Return (x, y) of the center of cell containing provided text 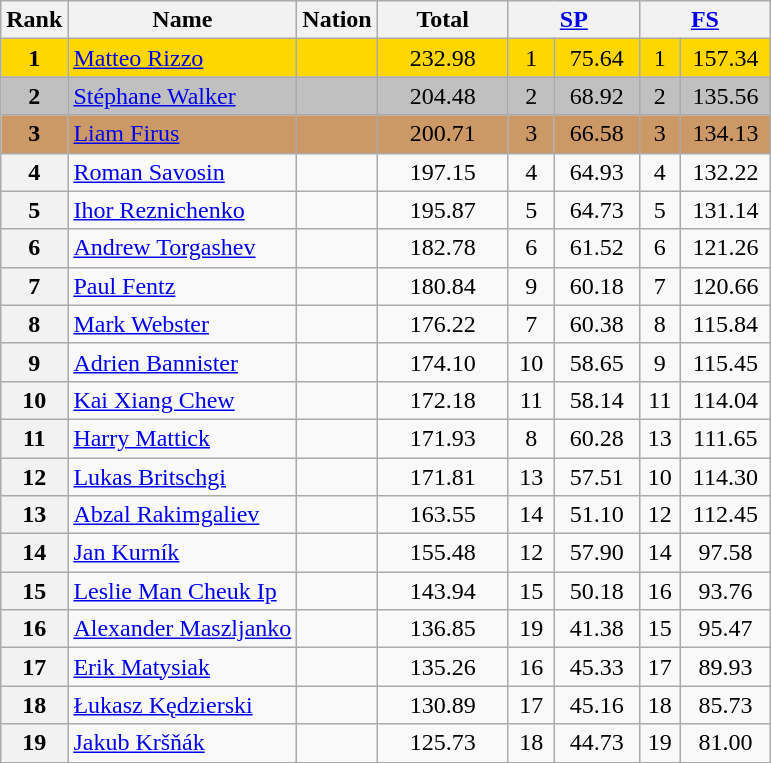
120.66 (725, 286)
176.22 (442, 324)
58.14 (596, 400)
232.98 (442, 58)
143.94 (442, 591)
135.26 (442, 667)
Leslie Man Cheuk Ip (182, 591)
Ihor Reznichenko (182, 210)
125.73 (442, 743)
FS (704, 20)
Jan Kurník (182, 553)
41.38 (596, 629)
81.00 (725, 743)
64.93 (596, 172)
60.38 (596, 324)
111.65 (725, 438)
130.89 (442, 705)
Lukas Britschgi (182, 477)
Abzal Rakimgaliev (182, 515)
112.45 (725, 515)
182.78 (442, 248)
135.56 (725, 96)
155.48 (442, 553)
Total (442, 20)
Harry Mattick (182, 438)
44.73 (596, 743)
60.28 (596, 438)
51.10 (596, 515)
57.51 (596, 477)
95.47 (725, 629)
Rank (34, 20)
115.84 (725, 324)
172.18 (442, 400)
Alexander Maszljanko (182, 629)
85.73 (725, 705)
200.71 (442, 134)
171.93 (442, 438)
195.87 (442, 210)
68.92 (596, 96)
89.93 (725, 667)
61.52 (596, 248)
115.45 (725, 362)
Paul Fentz (182, 286)
64.73 (596, 210)
114.30 (725, 477)
45.33 (596, 667)
Matteo Rizzo (182, 58)
58.65 (596, 362)
171.81 (442, 477)
204.48 (442, 96)
Mark Webster (182, 324)
Name (182, 20)
Roman Savosin (182, 172)
121.26 (725, 248)
174.10 (442, 362)
75.64 (596, 58)
Erik Matysiak (182, 667)
Liam Firus (182, 134)
Nation (337, 20)
163.55 (442, 515)
197.15 (442, 172)
180.84 (442, 286)
157.34 (725, 58)
131.14 (725, 210)
Andrew Torgashev (182, 248)
114.04 (725, 400)
Stéphane Walker (182, 96)
50.18 (596, 591)
136.85 (442, 629)
66.58 (596, 134)
Jakub Kršňák (182, 743)
97.58 (725, 553)
SP (574, 20)
Adrien Bannister (182, 362)
Kai Xiang Chew (182, 400)
93.76 (725, 591)
57.90 (596, 553)
45.16 (596, 705)
Łukasz Kędzierski (182, 705)
132.22 (725, 172)
134.13 (725, 134)
60.18 (596, 286)
